Determine the (x, y) coordinate at the center of the cell enclosing the given text.  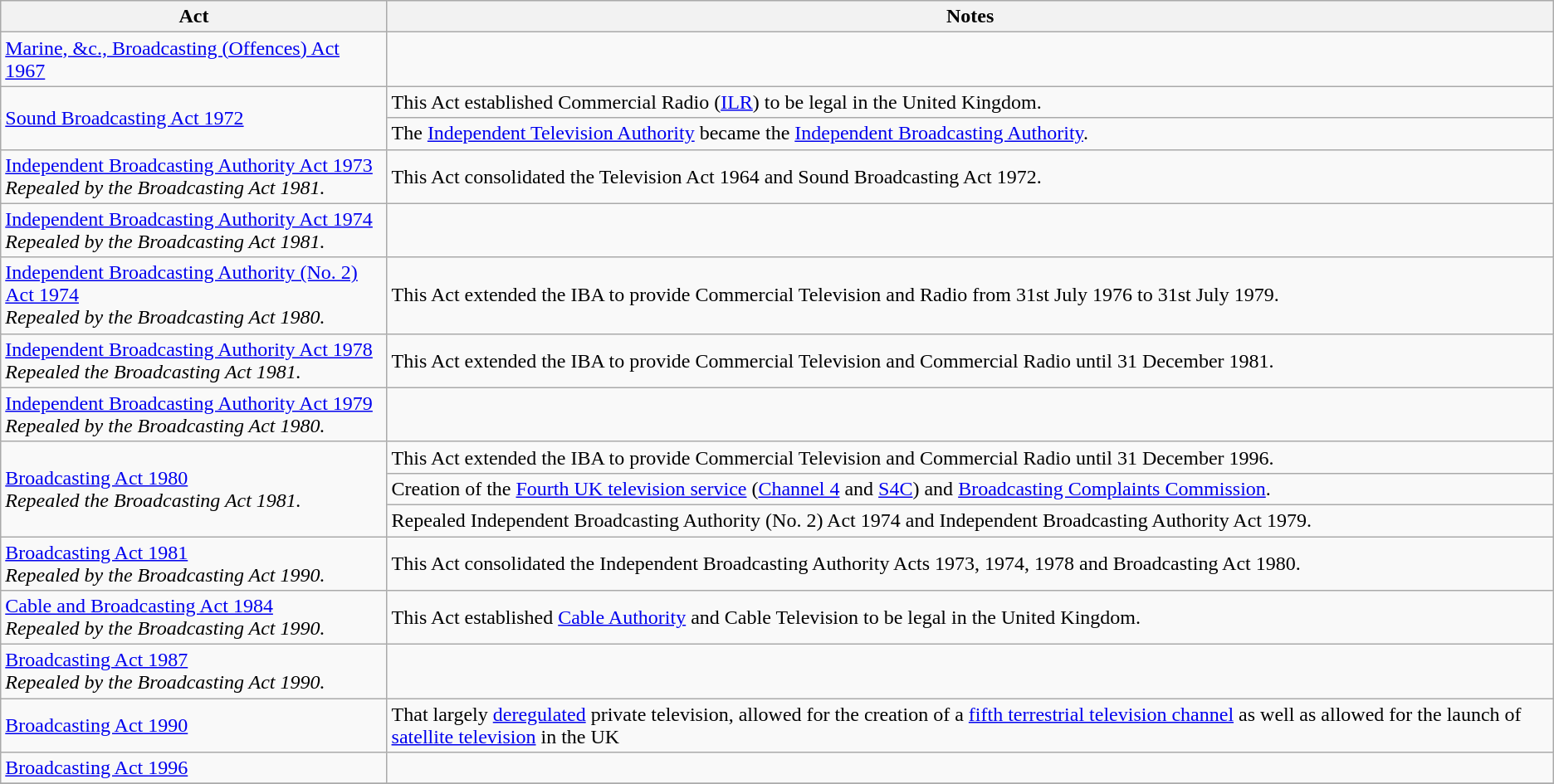
Independent Broadcasting Authority Act 1979Repealed by the Broadcasting Act 1980. (194, 415)
Broadcasting Act 1990 (194, 725)
Repealed Independent Broadcasting Authority (No. 2) Act 1974 and Independent Broadcasting Authority Act 1979. (970, 520)
This Act extended the IBA to provide Commercial Television and Commercial Radio until 31 December 1996. (970, 457)
This Act consolidated the Independent Broadcasting Authority Acts 1973, 1974, 1978 and Broadcasting Act 1980. (970, 562)
Creation of the Fourth UK television service (Channel 4 and S4C) and Broadcasting Complaints Commission. (970, 489)
This Act extended the IBA to provide Commercial Television and Radio from 31st July 1976 to 31st July 1979. (970, 295)
This Act established Commercial Radio (ILR) to be legal in the United Kingdom. (970, 102)
Independent Broadcasting Authority (No. 2) Act 1974Repealed by the Broadcasting Act 1980. (194, 295)
Notes (970, 17)
This Act established Cable Authority and Cable Television to be legal in the United Kingdom. (970, 617)
Broadcasting Act 1987Repealed by the Broadcasting Act 1990. (194, 672)
This Act consolidated the Television Act 1964 and Sound Broadcasting Act 1972. (970, 176)
Marine, &c., Broadcasting (Offences) Act 1967 (194, 60)
Broadcasting Act 1996 (194, 768)
This Act extended the IBA to provide Commercial Television and Commercial Radio until 31 December 1981. (970, 360)
Sound Broadcasting Act 1972 (194, 118)
Act (194, 17)
Broadcasting Act 1980Repealed the Broadcasting Act 1981. (194, 489)
Independent Broadcasting Authority Act 1978Repealed the Broadcasting Act 1981. (194, 360)
Broadcasting Act 1981Repealed by the Broadcasting Act 1990. (194, 562)
Independent Broadcasting Authority Act 1973Repealed by the Broadcasting Act 1981. (194, 176)
The Independent Television Authority became the Independent Broadcasting Authority. (970, 134)
Cable and Broadcasting Act 1984Repealed by the Broadcasting Act 1990. (194, 617)
Independent Broadcasting Authority Act 1974Repealed by the Broadcasting Act 1981. (194, 231)
